Identify which cell holds the provided text, then report its [X, Y] central coordinate. 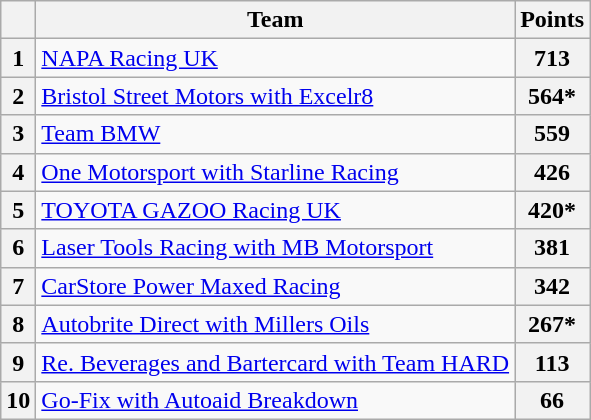
1 [18, 58]
10 [18, 400]
559 [552, 134]
6 [18, 248]
564* [552, 96]
Re. Beverages and Bartercard with Team HARD [276, 362]
381 [552, 248]
Go-Fix with Autoaid Breakdown [276, 400]
Bristol Street Motors with Excelr8 [276, 96]
713 [552, 58]
NAPA Racing UK [276, 58]
Team [276, 20]
342 [552, 286]
Autobrite Direct with Millers Oils [276, 324]
7 [18, 286]
4 [18, 172]
420* [552, 210]
8 [18, 324]
9 [18, 362]
2 [18, 96]
66 [552, 400]
CarStore Power Maxed Racing [276, 286]
Laser Tools Racing with MB Motorsport [276, 248]
Points [552, 20]
267* [552, 324]
426 [552, 172]
One Motorsport with Starline Racing [276, 172]
TOYOTA GAZOO Racing UK [276, 210]
113 [552, 362]
Team BMW [276, 134]
3 [18, 134]
5 [18, 210]
